Provide the (x, y) coordinate of the cell's center where the given text is located.  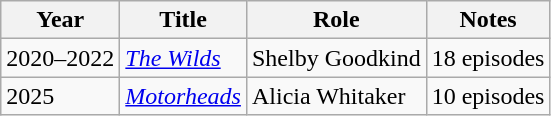
2025 (60, 96)
2020–2022 (60, 58)
Title (184, 20)
Motorheads (184, 96)
Notes (488, 20)
Role (336, 20)
18 episodes (488, 58)
The Wilds (184, 58)
Shelby Goodkind (336, 58)
10 episodes (488, 96)
Year (60, 20)
Alicia Whitaker (336, 96)
